Capture the cell that displays the provided text and extract its [x, y] central coordinate. 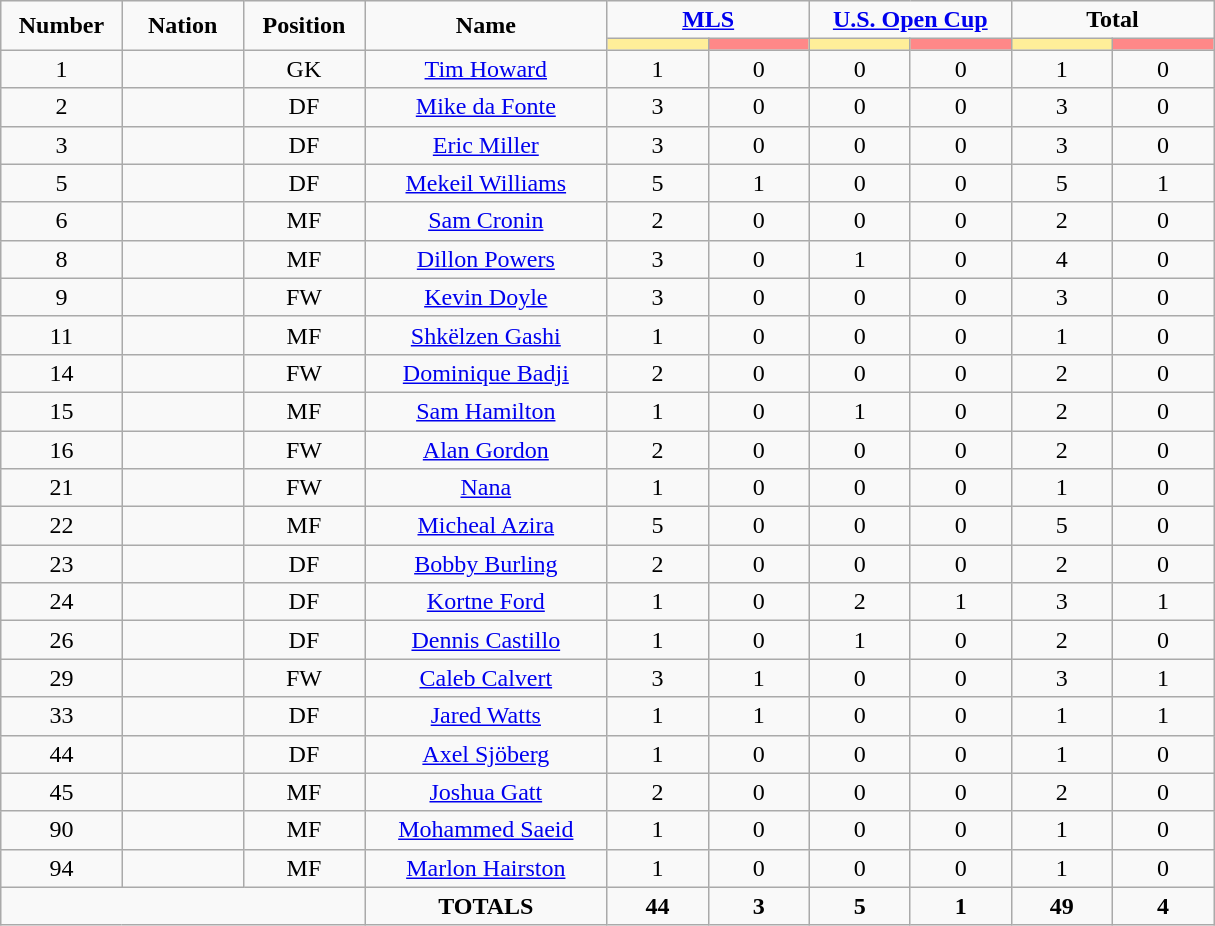
U.S. Open Cup [910, 20]
Mohammed Saeid [486, 830]
8 [62, 259]
Joshua Gatt [486, 792]
24 [62, 602]
21 [62, 488]
14 [62, 373]
Marlon Hairston [486, 868]
Caleb Calvert [486, 678]
33 [62, 716]
Total [1112, 20]
16 [62, 449]
45 [62, 792]
Sam Cronin [486, 221]
22 [62, 526]
Micheal Azira [486, 526]
Mekeil Williams [486, 183]
Mike da Fonte [486, 107]
Axel Sjöberg [486, 754]
9 [62, 297]
29 [62, 678]
6 [62, 221]
Dominique Badji [486, 373]
11 [62, 335]
Dennis Castillo [486, 640]
Tim Howard [486, 69]
Nation [182, 26]
Jared Watts [486, 716]
Dillon Powers [486, 259]
MLS [708, 20]
Number [62, 26]
Position [304, 26]
Kevin Doyle [486, 297]
Shkëlzen Gashi [486, 335]
GK [304, 69]
TOTALS [486, 906]
Kortne Ford [486, 602]
90 [62, 830]
94 [62, 868]
Bobby Burling [486, 564]
Sam Hamilton [486, 411]
Alan Gordon [486, 449]
Name [486, 26]
Eric Miller [486, 145]
15 [62, 411]
49 [1062, 906]
26 [62, 640]
Nana [486, 488]
23 [62, 564]
